Find where the given text appears and provide that cell's center as [x, y] coordinate. 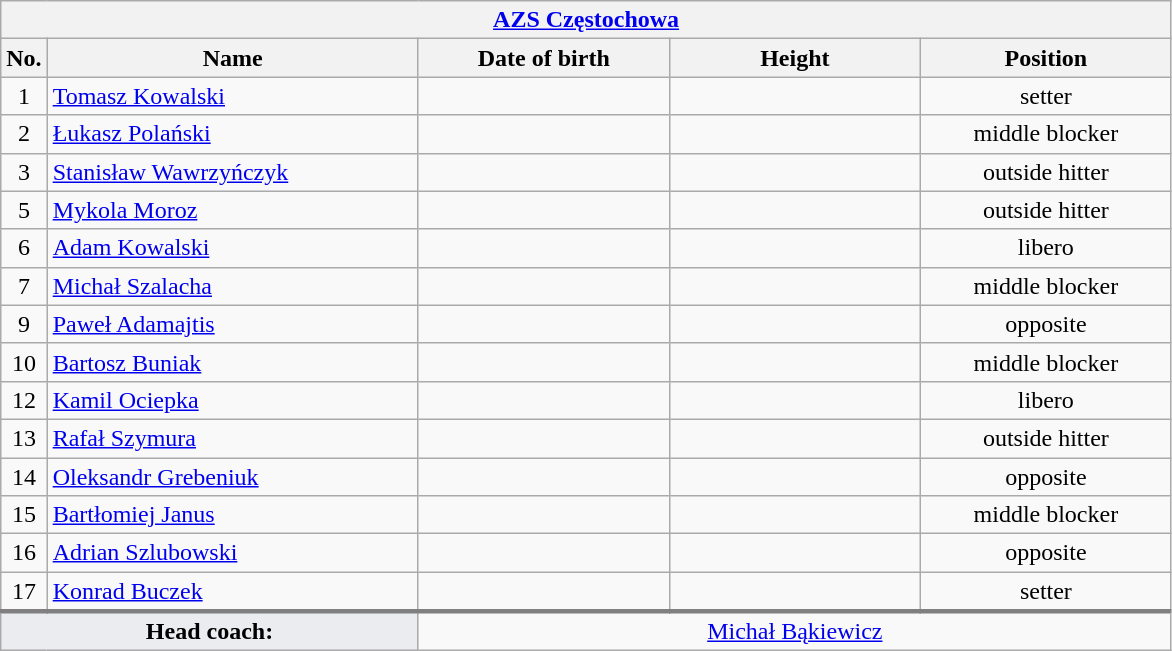
Michał Szalacha [232, 286]
9 [24, 324]
Date of birth [544, 58]
14 [24, 477]
2 [24, 134]
Adam Kowalski [232, 248]
Tomasz Kowalski [232, 96]
Michał Bąkiewicz [794, 631]
Adrian Szlubowski [232, 553]
10 [24, 362]
Bartosz Buniak [232, 362]
17 [24, 592]
Name [232, 58]
Łukasz Polański [232, 134]
Paweł Adamajtis [232, 324]
Konrad Buczek [232, 592]
Height [794, 58]
5 [24, 210]
6 [24, 248]
Bartłomiej Janus [232, 515]
Head coach: [210, 631]
12 [24, 400]
16 [24, 553]
Position [1046, 58]
Oleksandr Grebeniuk [232, 477]
Kamil Ociepka [232, 400]
Stanisław Wawrzyńczyk [232, 172]
AZS Częstochowa [586, 20]
No. [24, 58]
3 [24, 172]
Rafał Szymura [232, 438]
15 [24, 515]
13 [24, 438]
7 [24, 286]
1 [24, 96]
Mykola Moroz [232, 210]
